Scan for the cell matching the given text and deliver its [x, y] coordinate at center. 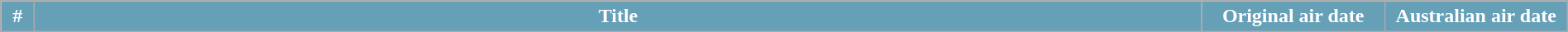
# [18, 16]
Original air date [1293, 16]
Australian air date [1475, 16]
Title [619, 16]
